Extract the (x, y) coordinate from the center of the cell holding the provided text.  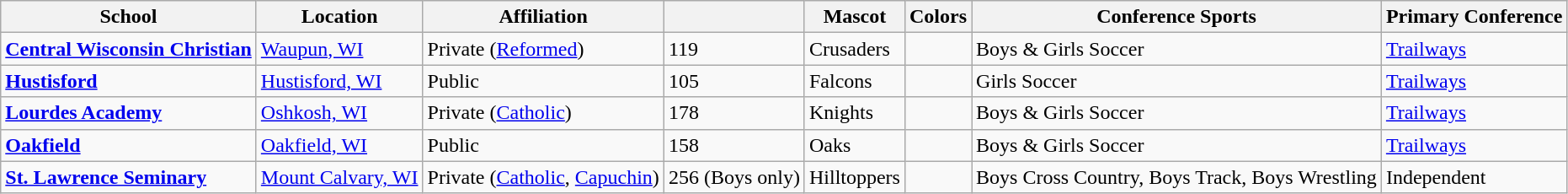
Oshkosh, WI (339, 113)
105 (734, 81)
Boys Cross Country, Boys Track, Boys Wrestling (1177, 177)
Oakfield, WI (339, 145)
Location (339, 17)
St. Lawrence Seminary (129, 177)
Private (Catholic, Capuchin) (543, 177)
Private (Catholic) (543, 113)
Oakfield (129, 145)
Colors (938, 17)
Crusaders (854, 49)
School (129, 17)
Private (Reformed) (543, 49)
Conference Sports (1177, 17)
Mascot (854, 17)
256 (Boys only) (734, 177)
Mount Calvary, WI (339, 177)
Hustisford, WI (339, 81)
Hilltoppers (854, 177)
Girls Soccer (1177, 81)
Central Wisconsin Christian (129, 49)
158 (734, 145)
Independent (1474, 177)
Falcons (854, 81)
Affiliation (543, 17)
178 (734, 113)
Waupun, WI (339, 49)
119 (734, 49)
Hustisford (129, 81)
Lourdes Academy (129, 113)
Primary Conference (1474, 17)
Oaks (854, 145)
Knights (854, 113)
